Identify which cell holds the provided text, then report its (X, Y) central coordinate. 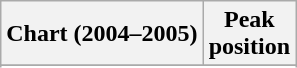
Chart (2004–2005) (102, 34)
Peakposition (249, 34)
